For the text-containing cell, return its midpoint in (x, y) coordinate format. 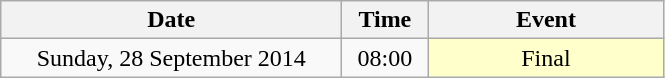
Time (385, 20)
08:00 (385, 58)
Sunday, 28 September 2014 (172, 58)
Final (546, 58)
Event (546, 20)
Date (172, 20)
